Locate the cell with the specified text and output its [X, Y] center coordinate. 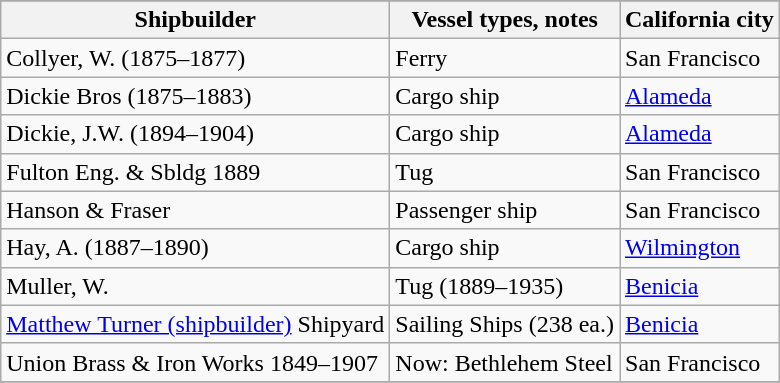
Fulton Eng. & Sbldg 1889 [196, 172]
Shipbuilder [196, 20]
Dickie, J.W. (1894–1904) [196, 134]
Tug (1889–1935) [505, 286]
Union Brass & Iron Works 1849–1907 [196, 362]
Hanson & Fraser [196, 210]
Dickie Bros (1875–1883) [196, 96]
Collyer, W. (1875–1877) [196, 58]
Muller, W. [196, 286]
Passenger ship [505, 210]
Hay, A. (1887–1890) [196, 248]
Matthew Turner (shipbuilder) Shipyard [196, 324]
Tug [505, 172]
Vessel types, notes [505, 20]
Now: Bethlehem Steel [505, 362]
California city [700, 20]
Wilmington [700, 248]
Sailing Ships (238 ea.) [505, 324]
Ferry [505, 58]
